Provide the (X, Y) coordinate of the cell's center where the given text is located.  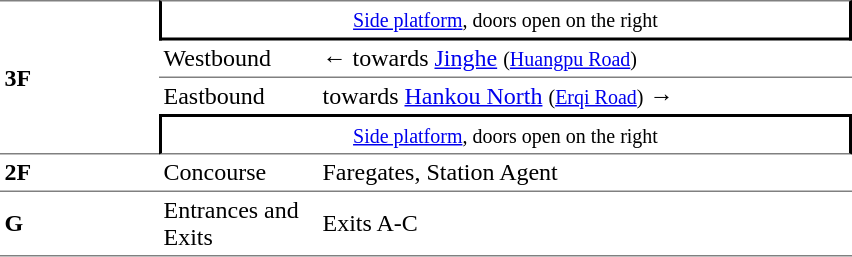
Faregates, Station Agent (585, 173)
Concourse (238, 173)
← towards Jinghe (Huangpu Road) (585, 58)
Exits A-C (585, 224)
Westbound (238, 58)
2F (80, 173)
towards Hankou North (Erqi Road) → (585, 95)
G (80, 224)
Entrances and Exits (238, 224)
Eastbound (238, 95)
3F (80, 77)
